Determine the [X, Y] coordinate at the center of the cell enclosing the given text.  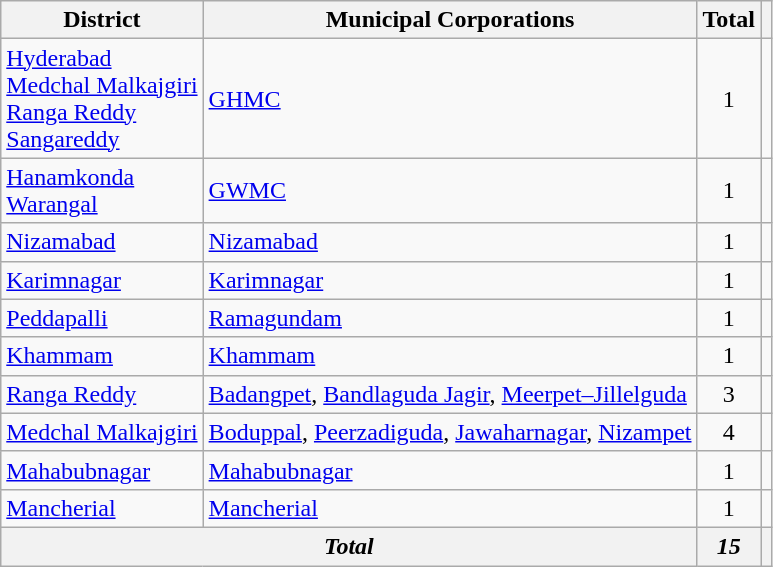
Boduppal, Peerzadiguda, Jawaharnagar, Nizampet [450, 432]
GHMC [450, 98]
District [102, 20]
15 [729, 546]
3 [729, 394]
HyderabadMedchal MalkajgiriRanga ReddySangareddy [102, 98]
Peddapalli [102, 318]
Badangpet, Bandlaguda Jagir, Meerpet–Jillelguda [450, 394]
GWMC [450, 190]
Ramagundam [450, 318]
Ranga Reddy [102, 394]
Medchal Malkajgiri [102, 432]
HanamkondaWarangal [102, 190]
4 [729, 432]
Municipal Corporations [450, 20]
